Return (X, Y) of the center of cell containing provided text 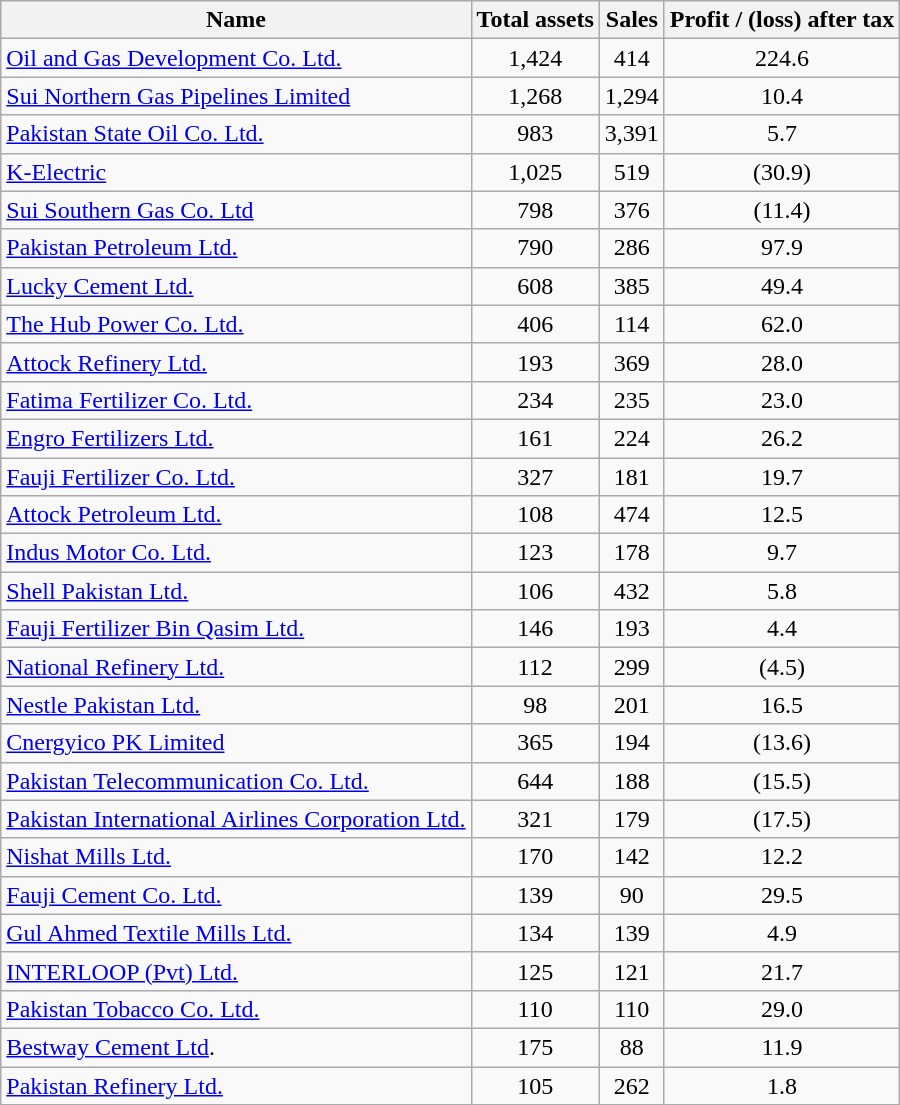
(11.4) (782, 210)
178 (632, 553)
5.8 (782, 591)
175 (535, 1047)
21.7 (782, 971)
Engro Fertilizers Ltd. (236, 438)
(30.9) (782, 172)
114 (632, 324)
142 (632, 857)
106 (535, 591)
(17.5) (782, 819)
Profit / (loss) after tax (782, 20)
Pakistan State Oil Co. Ltd. (236, 134)
134 (535, 933)
Attock Petroleum Ltd. (236, 515)
Cnergyico PK Limited (236, 743)
29.5 (782, 895)
Fauji Fertilizer Co. Ltd. (236, 477)
28.0 (782, 362)
188 (632, 781)
1,268 (535, 96)
Pakistan Petroleum Ltd. (236, 248)
3,391 (632, 134)
26.2 (782, 438)
369 (632, 362)
Fatima Fertilizer Co. Ltd. (236, 400)
Shell Pakistan Ltd. (236, 591)
179 (632, 819)
519 (632, 172)
385 (632, 286)
Pakistan Telecommunication Co. Ltd. (236, 781)
235 (632, 400)
414 (632, 58)
4.9 (782, 933)
Pakistan Refinery Ltd. (236, 1085)
321 (535, 819)
Attock Refinery Ltd. (236, 362)
The Hub Power Co. Ltd. (236, 324)
Sales (632, 20)
Indus Motor Co. Ltd. (236, 553)
Total assets (535, 20)
123 (535, 553)
286 (632, 248)
983 (535, 134)
9.7 (782, 553)
Pakistan International Airlines Corporation Ltd. (236, 819)
(13.6) (782, 743)
798 (535, 210)
Sui Southern Gas Co. Ltd (236, 210)
11.9 (782, 1047)
INTERLOOP (Pvt) Ltd. (236, 971)
125 (535, 971)
234 (535, 400)
97.9 (782, 248)
K-Electric (236, 172)
365 (535, 743)
1.8 (782, 1085)
112 (535, 667)
121 (632, 971)
1,294 (632, 96)
98 (535, 705)
88 (632, 1047)
790 (535, 248)
49.4 (782, 286)
Nishat Mills Ltd. (236, 857)
12.5 (782, 515)
16.5 (782, 705)
National Refinery Ltd. (236, 667)
5.7 (782, 134)
181 (632, 477)
608 (535, 286)
406 (535, 324)
4.4 (782, 629)
1,025 (535, 172)
161 (535, 438)
Oil and Gas Development Co. Ltd. (236, 58)
Pakistan Tobacco Co. Ltd. (236, 1009)
474 (632, 515)
105 (535, 1085)
90 (632, 895)
12.2 (782, 857)
Bestway Cement Ltd. (236, 1047)
299 (632, 667)
1,424 (535, 58)
194 (632, 743)
19.7 (782, 477)
Fauji Fertilizer Bin Qasim Ltd. (236, 629)
146 (535, 629)
23.0 (782, 400)
327 (535, 477)
Name (236, 20)
644 (535, 781)
Fauji Cement Co. Ltd. (236, 895)
(4.5) (782, 667)
Lucky Cement Ltd. (236, 286)
262 (632, 1085)
Sui Northern Gas Pipelines Limited (236, 96)
376 (632, 210)
62.0 (782, 324)
(15.5) (782, 781)
170 (535, 857)
432 (632, 591)
108 (535, 515)
29.0 (782, 1009)
Gul Ahmed Textile Mills Ltd. (236, 933)
Nestle Pakistan Ltd. (236, 705)
224.6 (782, 58)
10.4 (782, 96)
201 (632, 705)
224 (632, 438)
